Scan for the cell matching the given text and deliver its [x, y] coordinate at center. 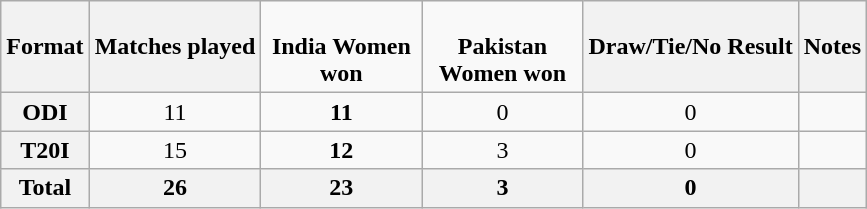
T20I [45, 150]
Notes [832, 47]
26 [175, 188]
15 [175, 150]
Format [45, 47]
23 [342, 188]
12 [342, 150]
Pakistan Women won [502, 47]
Matches played [175, 47]
Total [45, 188]
ODI [45, 112]
India Women won [342, 47]
Draw/Tie/No Result [690, 47]
